Pinpoint the cell where the given text exists, returning its [x, y] midpoint coordinate. 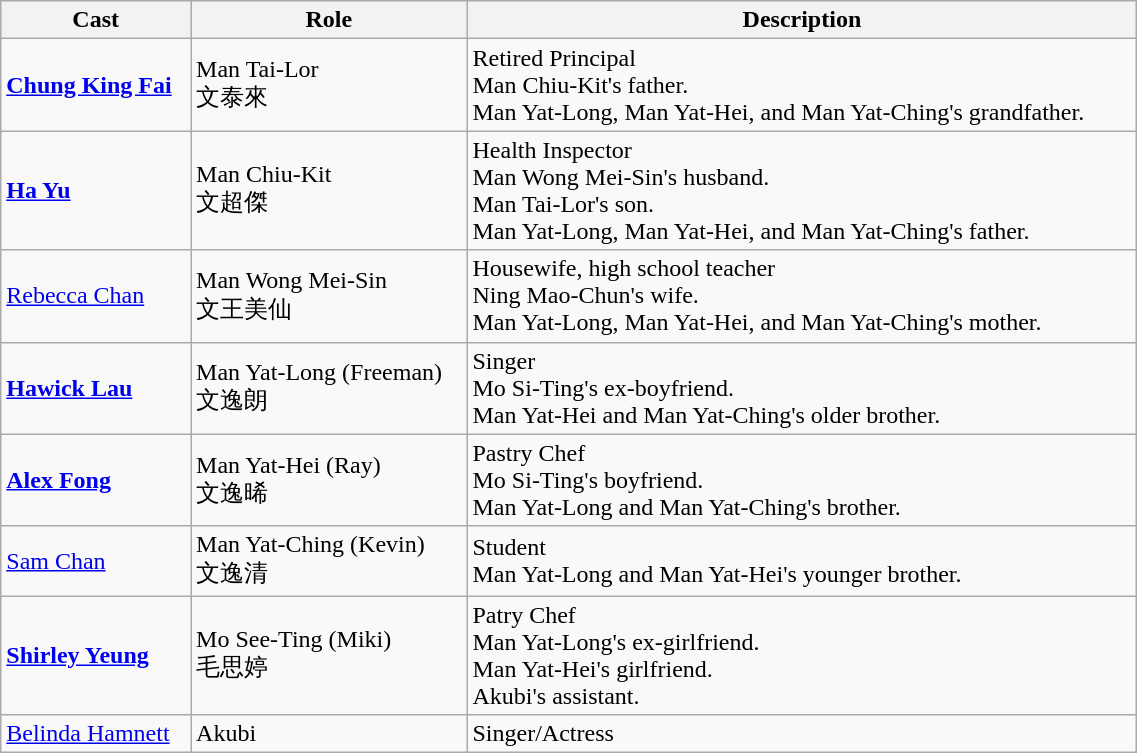
Patry Chef Man Yat-Long's ex-girlfriend. Man Yat-Hei's girlfriend. Akubi's assistant. [802, 656]
Mo See-Ting (Miki) 毛思婷 [329, 656]
Chung King Fai [96, 85]
Belinda Hamnett [96, 734]
Sam Chan [96, 561]
Description [802, 20]
Pastry Chef Mo Si-Ting's boyfriend. Man Yat-Long and Man Yat-Ching's brother. [802, 480]
Role [329, 20]
Shirley Yeung [96, 656]
Man Chiu-Kit 文超傑 [329, 190]
Retired Principal Man Chiu-Kit's father. Man Yat-Long, Man Yat-Hei, and Man Yat-Ching's grandfather. [802, 85]
Hawick Lau [96, 388]
Cast [96, 20]
Student Man Yat-Long and Man Yat-Hei's younger brother. [802, 561]
Housewife, high school teacher Ning Mao-Chun's wife. Man Yat-Long, Man Yat-Hei, and Man Yat-Ching's mother. [802, 296]
Health Inspector Man Wong Mei-Sin's husband. Man Tai-Lor's son. Man Yat-Long, Man Yat-Hei, and Man Yat-Ching's father. [802, 190]
Man Wong Mei-Sin 文王美仙 [329, 296]
Ha Yu [96, 190]
Singer Mo Si-Ting's ex-boyfriend. Man Yat-Hei and Man Yat-Ching's older brother. [802, 388]
Man Tai-Lor 文泰來 [329, 85]
Man Yat-Long (Freeman) 文逸朗 [329, 388]
Man Yat-Ching (Kevin) 文逸清 [329, 561]
Rebecca Chan [96, 296]
Alex Fong [96, 480]
Akubi [329, 734]
Man Yat-Hei (Ray) 文逸晞 [329, 480]
Singer/Actress [802, 734]
